Return [X, Y] of the center of cell containing provided text 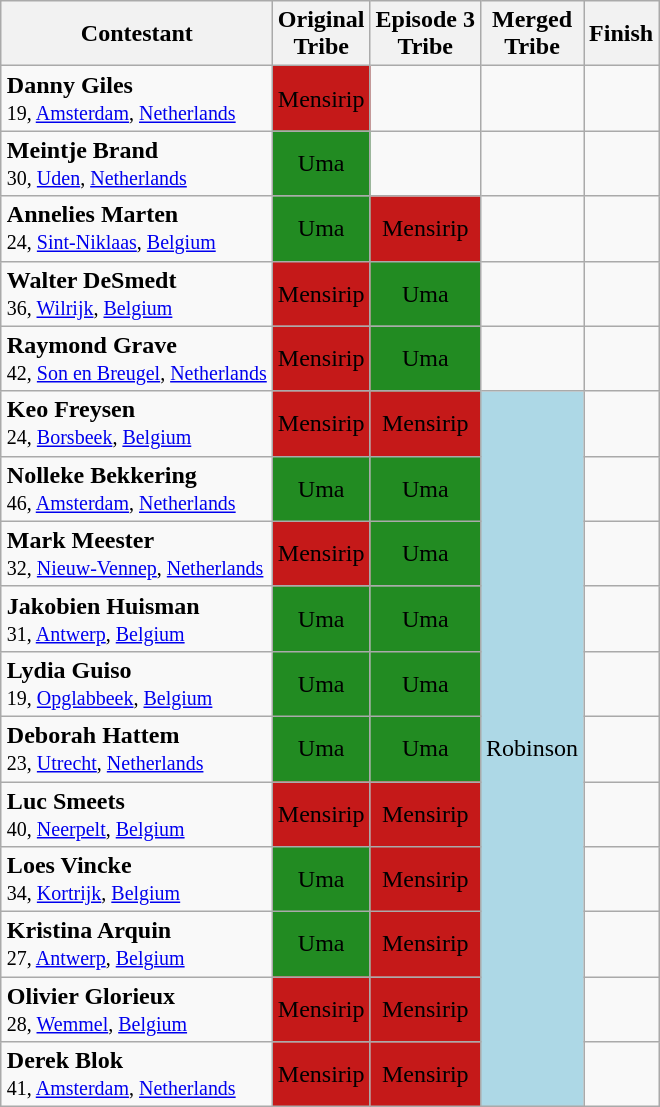
MergedTribe [532, 34]
Finish [622, 34]
Loes Vincke34, Kortrijk, Belgium [136, 880]
Episode 3Tribe [425, 34]
Danny Giles19, Amsterdam, Netherlands [136, 98]
Nolleke Bekkering46, Amsterdam, Netherlands [136, 488]
Annelies Marten24, Sint-Niklaas, Belgium [136, 228]
Keo Freysen24, Borsbeek, Belgium [136, 424]
Walter DeSmedt36, Wilrijk, Belgium [136, 294]
Meintje Brand30, Uden, Netherlands [136, 164]
Luc Smeets40, Neerpelt, Belgium [136, 814]
Robinson [532, 749]
Deborah Hattem23, Utrecht, Netherlands [136, 748]
Raymond Grave42, Son en Breugel, Netherlands [136, 358]
OriginalTribe [321, 34]
Olivier Glorieux28, Wemmel, Belgium [136, 1010]
Kristina Arquin27, Antwerp, Belgium [136, 944]
Contestant [136, 34]
Lydia Guiso19, Opglabbeek, Belgium [136, 684]
Jakobien Huisman31, Antwerp, Belgium [136, 618]
Mark Meester32, Nieuw-Vennep, Netherlands [136, 554]
Derek Blok41, Amsterdam, Netherlands [136, 1074]
